Pinpoint the cell where the given text exists, returning its [X, Y] midpoint coordinate. 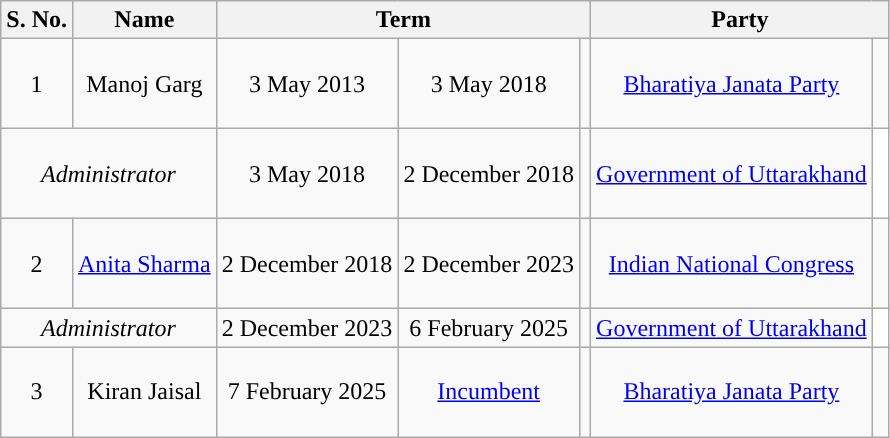
3 [37, 392]
Kiran Jaisal [144, 392]
2 [37, 264]
Party [740, 20]
7 February 2025 [307, 392]
Anita Sharma [144, 264]
Indian National Congress [732, 264]
Name [144, 20]
Term [403, 20]
S. No. [37, 20]
3 May 2013 [307, 84]
6 February 2025 [489, 328]
Manoj Garg [144, 84]
1 [37, 84]
Incumbent [489, 392]
